Search for the cell housing the specified text and yield its [x, y] center coordinate. 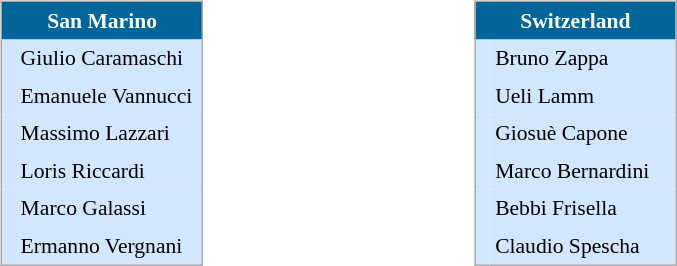
Ueli Lamm [582, 96]
Massimo Lazzari [109, 133]
Marco Galassi [109, 209]
San Marino [102, 20]
Loris Riccardi [109, 171]
Claudio Spescha [582, 246]
Giosuè Capone [582, 133]
Switzerland [576, 20]
Ermanno Vergnani [109, 246]
Emanuele Vannucci [109, 96]
Giulio Caramaschi [109, 59]
Bebbi Frisella [582, 209]
Marco Bernardini [582, 171]
Bruno Zappa [582, 59]
